Identify which cell holds the provided text, then report its (X, Y) central coordinate. 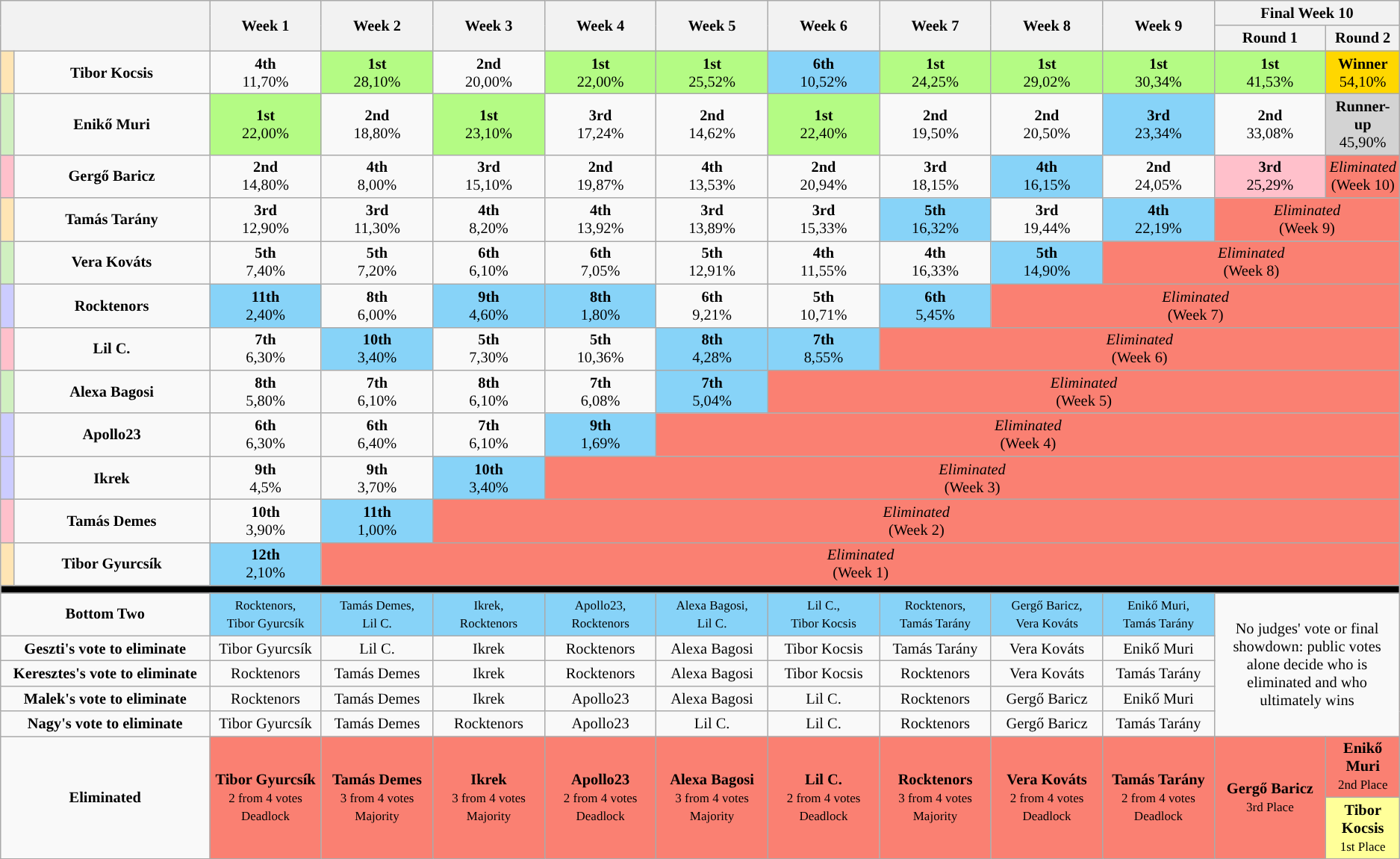
Week 2 (376, 25)
9th1,69% (600, 435)
Keresztes's vote to eliminate (105, 673)
3rd19,44% (1047, 220)
No judges' vote or final showdown: public votes alone decide who is eliminated and who ultimately wins (1307, 664)
Lil C.,Tibor Kocsis (823, 614)
2nd20,00% (489, 72)
2nd24,05% (1159, 176)
Gergő Baricz,Vera Kováts (1047, 614)
9th3,70% (376, 478)
Eliminated(Week 1) (860, 564)
Ikrek,Rocktenors (489, 614)
2nd14,62% (712, 124)
4th13,53% (712, 176)
4th16,15% (1047, 176)
2nd19,50% (936, 124)
2nd14,80% (266, 176)
1st29,02% (1047, 72)
1st23,10% (489, 124)
4th22,19% (1159, 220)
6th7,05% (600, 262)
Gergő Baricz3rd Place (1269, 796)
6th6,10% (489, 262)
Winner54,10% (1363, 72)
Week 9 (1159, 25)
Rocktenors,Tibor Gyurcsík (266, 614)
Week 6 (823, 25)
Week 5 (712, 25)
Eliminated(Week 5) (1084, 391)
7th8,55% (823, 349)
3rd23,34% (1159, 124)
3rd15,33% (823, 220)
8th6,00% (376, 306)
Eliminated(Week 9) (1307, 220)
1st28,10% (376, 72)
6th6,40% (376, 435)
3rd18,15% (936, 176)
Lil C.2 from 4 votes Deadlock (823, 796)
3rd13,89% (712, 220)
Vera Kováts2 from 4 votes Deadlock (1047, 796)
Apollo23,Rocktenors (600, 614)
12th2,10% (266, 564)
5th12,91% (712, 262)
5th7,40% (266, 262)
10th3,90% (266, 521)
Round 2 (1363, 38)
Eliminated(Week 4) (1028, 435)
Enikő Muri,Tamás Tarány (1159, 614)
Ikrek3 from 4 votes Majority (489, 796)
Eliminated (105, 796)
Enikő Muri2nd Place (1363, 766)
Eliminated(Week 7) (1195, 306)
Geszti's vote to eliminate (105, 648)
3rd15,10% (489, 176)
1st25,52% (712, 72)
Week 1 (266, 25)
1st24,25% (936, 72)
2nd20,50% (1047, 124)
4th11,55% (823, 262)
Round 1 (1269, 38)
5th10,71% (823, 306)
Final Week 10 (1307, 13)
2nd33,08% (1269, 124)
Tamás Tarány2 from 4 votes Deadlock (1159, 796)
4th11,70% (266, 72)
6th6,30% (266, 435)
Alexa Bagosi3 from 4 votes Majority (712, 796)
Malek's vote to eliminate (105, 698)
Alexa Bagosi,Lil C. (712, 614)
8th1,80% (600, 306)
Week 4 (600, 25)
1st22,40% (823, 124)
11th2,40% (266, 306)
8th5,80% (266, 391)
6th9,21% (712, 306)
7th6,30% (266, 349)
Eliminated(Week 2) (917, 521)
Week 8 (1047, 25)
Rocktenors,Tamás Tarány (936, 614)
9th4,5% (266, 478)
1st30,34% (1159, 72)
Tibor Kocsis1st Place (1363, 828)
2nd20,94% (823, 176)
Tibor Gyurcsík2 from 4 votes Deadlock (266, 796)
7th5,04% (712, 391)
4th16,33% (936, 262)
11th1,00% (376, 521)
5th7,30% (489, 349)
8th4,28% (712, 349)
Eliminated(Week 3) (972, 478)
4th8,20% (489, 220)
Tamás Demes,Lil C. (376, 614)
3rd17,24% (600, 124)
4th8,00% (376, 176)
9th4,60% (489, 306)
Rocktenors3 from 4 votes Majority (936, 796)
Tamás Demes3 from 4 votes Majority (376, 796)
6th5,45% (936, 306)
5th7,20% (376, 262)
Runner-up45,90% (1363, 124)
Bottom Two (105, 614)
Nagy's vote to eliminate (105, 724)
3rd11,30% (376, 220)
5th14,90% (1047, 262)
7th6,08% (600, 391)
2nd19,87% (600, 176)
Eliminated(Week 10) (1363, 176)
1st41,53% (1269, 72)
Week 3 (489, 25)
3rd25,29% (1269, 176)
2nd18,80% (376, 124)
6th10,52% (823, 72)
8th6,10% (489, 391)
5th16,32% (936, 220)
5th10,36% (600, 349)
Apollo232 from 4 votes Deadlock (600, 796)
Week 7 (936, 25)
3rd12,90% (266, 220)
Eliminated(Week 8) (1251, 262)
4th13,92% (600, 220)
Eliminated(Week 6) (1139, 349)
